Search for the cell housing the specified text and yield its [X, Y] center coordinate. 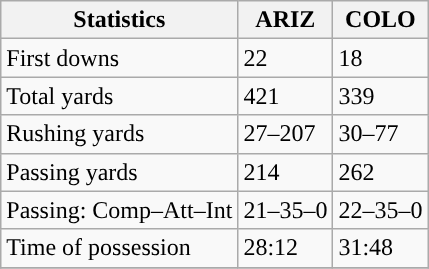
Passing yards [120, 172]
22 [286, 58]
27–207 [286, 134]
COLO [380, 20]
339 [380, 96]
Statistics [120, 20]
Total yards [120, 96]
Rushing yards [120, 134]
ARIZ [286, 20]
First downs [120, 58]
22–35–0 [380, 210]
Passing: Comp–Att–Int [120, 210]
28:12 [286, 248]
18 [380, 58]
21–35–0 [286, 210]
31:48 [380, 248]
262 [380, 172]
214 [286, 172]
Time of possession [120, 248]
421 [286, 96]
30–77 [380, 134]
